Return the (X, Y) coordinate for the center point of the cell that contains the specified text.  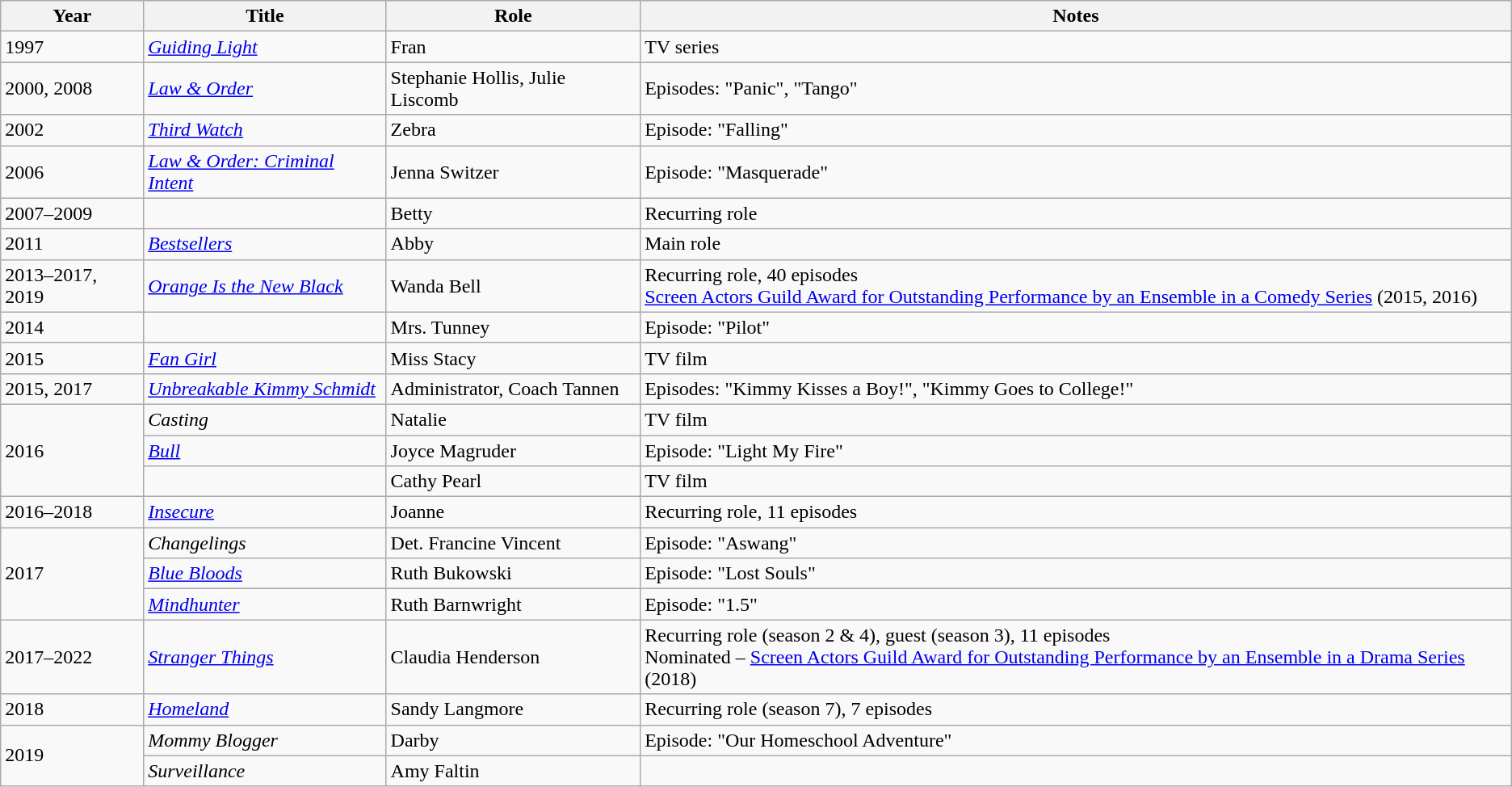
Wanda Bell (514, 286)
Episode: "Falling" (1076, 130)
2016–2018 (73, 512)
2011 (73, 244)
Recurring role, 11 episodes (1076, 512)
Stranger Things (265, 657)
2002 (73, 130)
Claudia Henderson (514, 657)
Main role (1076, 244)
Administrator, Coach Tannen (514, 389)
Law & Order (265, 89)
Sandy Langmore (514, 709)
2014 (73, 327)
2015 (73, 358)
Blue Bloods (265, 574)
Mommy Blogger (265, 740)
Episode: "Aswang" (1076, 543)
2000, 2008 (73, 89)
Recurring role, 40 episodesScreen Actors Guild Award for Outstanding Performance by an Ensemble in a Comedy Series (2015, 2016) (1076, 286)
2018 (73, 709)
Orange Is the New Black (265, 286)
Episode: "Our Homeschool Adventure" (1076, 740)
2006 (73, 171)
Betty (514, 213)
Unbreakable Kimmy Schmidt (265, 389)
Changelings (265, 543)
Notes (1076, 16)
2007–2009 (73, 213)
Cathy Pearl (514, 482)
Mindhunter (265, 604)
Episode: "Pilot" (1076, 327)
Ruth Barnwright (514, 604)
Guiding Light (265, 47)
2013–2017, 2019 (73, 286)
1997 (73, 47)
2016 (73, 450)
Recurring role (1076, 213)
Episodes: "Panic", "Tango" (1076, 89)
Det. Francine Vincent (514, 543)
Abby (514, 244)
Recurring role (season 7), 7 episodes (1076, 709)
2017 (73, 574)
Darby (514, 740)
Episode: "Masquerade" (1076, 171)
Title (265, 16)
Bull (265, 450)
Insecure (265, 512)
Casting (265, 419)
2017–2022 (73, 657)
Episode: "Lost Souls" (1076, 574)
Year (73, 16)
2019 (73, 755)
2015, 2017 (73, 389)
Bestsellers (265, 244)
Mrs. Tunney (514, 327)
Homeland (265, 709)
Third Watch (265, 130)
TV series (1076, 47)
Fran (514, 47)
Surveillance (265, 771)
Fan Girl (265, 358)
Episodes: "Kimmy Kisses a Boy!", "Kimmy Goes to College!" (1076, 389)
Law & Order: Criminal Intent (265, 171)
Miss Stacy (514, 358)
Jenna Switzer (514, 171)
Role (514, 16)
Joyce Magruder (514, 450)
Episode: "1.5" (1076, 604)
Natalie (514, 419)
Joanne (514, 512)
Episode: "Light My Fire" (1076, 450)
Amy Faltin (514, 771)
Zebra (514, 130)
Stephanie Hollis, Julie Liscomb (514, 89)
Ruth Bukowski (514, 574)
